Search for the cell housing the specified text and yield its [X, Y] center coordinate. 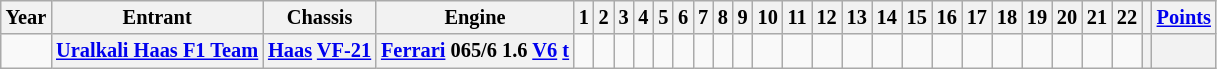
3 [624, 17]
12 [827, 17]
11 [798, 17]
6 [683, 17]
14 [887, 17]
1 [584, 17]
Year [26, 17]
20 [1067, 17]
18 [1007, 17]
13 [857, 17]
8 [723, 17]
Chassis [320, 17]
22 [1127, 17]
7 [703, 17]
Uralkali Haas F1 Team [157, 51]
16 [947, 17]
2 [604, 17]
Ferrari 065/6 1.6 V6 t [475, 51]
9 [743, 17]
Entrant [157, 17]
17 [977, 17]
Engine [475, 17]
5 [663, 17]
Haas VF-21 [320, 51]
Points [1184, 17]
4 [643, 17]
15 [917, 17]
21 [1097, 17]
10 [768, 17]
19 [1037, 17]
